Extract the [x, y] coordinate from the center of the cell holding the provided text.  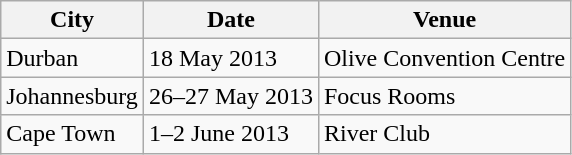
Durban [72, 58]
26–27 May 2013 [230, 96]
Focus Rooms [444, 96]
Cape Town [72, 134]
Venue [444, 20]
River Club [444, 134]
City [72, 20]
Johannesburg [72, 96]
Date [230, 20]
1–2 June 2013 [230, 134]
Olive Convention Centre [444, 58]
18 May 2013 [230, 58]
